Output the (X, Y) coordinate of the center of the cell containing the given text.  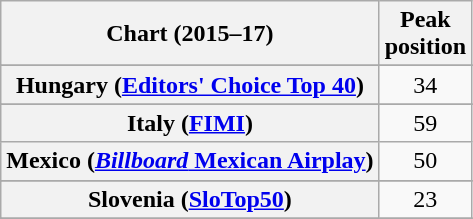
Italy (FIMI) (190, 123)
50 (425, 161)
Chart (2015–17) (190, 34)
Mexico (Billboard Mexican Airplay) (190, 161)
Hungary (Editors' Choice Top 40) (190, 85)
Peakposition (425, 34)
34 (425, 85)
59 (425, 123)
23 (425, 199)
Slovenia (SloTop50) (190, 199)
